From the cell containing the given text, extract its center point as (X, Y) coordinate. 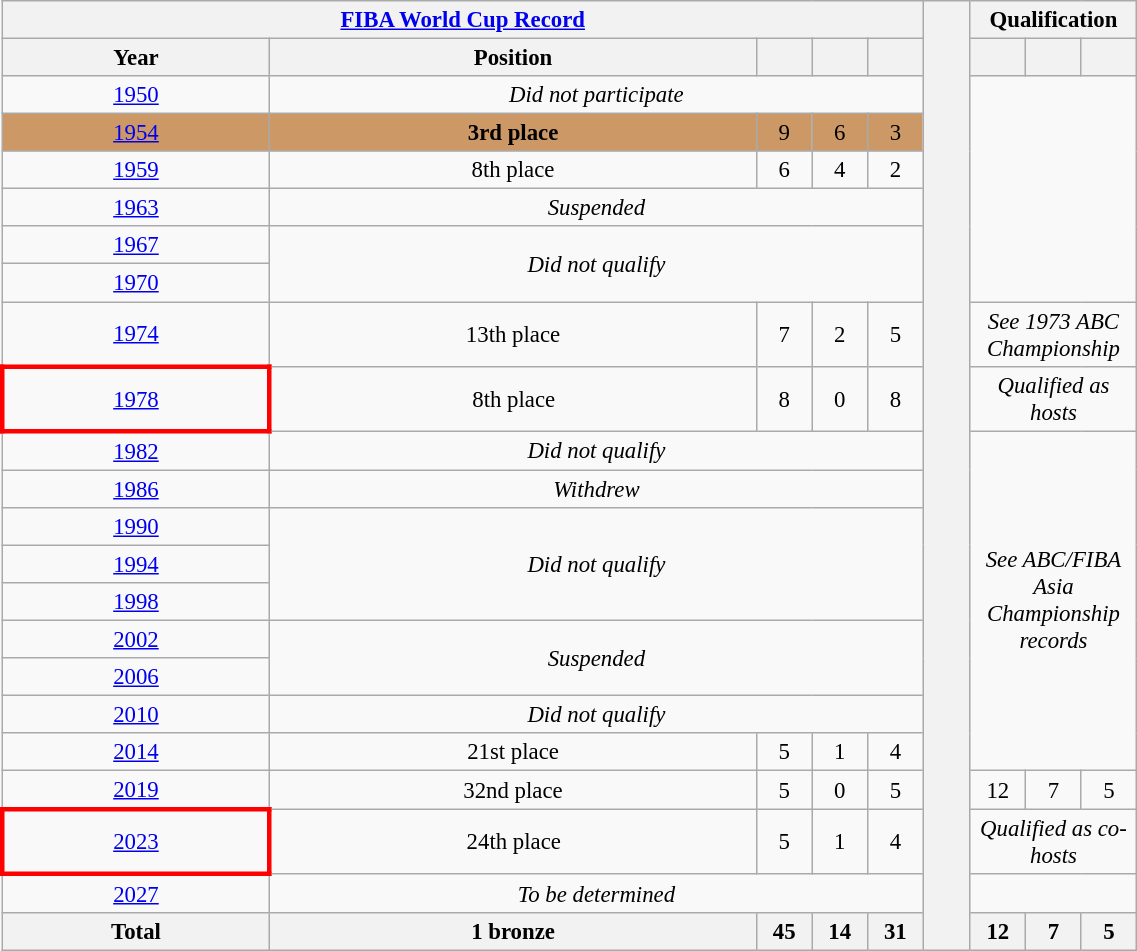
2010 (136, 715)
Year (136, 58)
See 1973 ABC Championship (1054, 334)
Position (514, 58)
See ABC/FIBA Asia Championship records (1054, 601)
9 (784, 133)
1954 (136, 133)
1998 (136, 602)
24th place (514, 842)
1982 (136, 450)
13th place (514, 334)
2006 (136, 677)
1994 (136, 564)
12 (998, 790)
1974 (136, 334)
2019 (136, 790)
1950 (136, 95)
1967 (136, 245)
Qualified as hosts (1054, 398)
1978 (136, 398)
1959 (136, 170)
3 (896, 133)
21st place (514, 752)
1963 (136, 208)
To be determined (596, 894)
2027 (136, 894)
Did not participate (596, 95)
2014 (136, 752)
Qualification (1054, 20)
Withdrew (596, 489)
1970 (136, 283)
1990 (136, 527)
2023 (136, 842)
3rd place (514, 133)
FIBA World Cup Record (462, 20)
Qualified as co-hosts (1054, 842)
2002 (136, 639)
1986 (136, 489)
32nd place (514, 790)
